Find where the given text appears and provide that cell's center as (X, Y) coordinate. 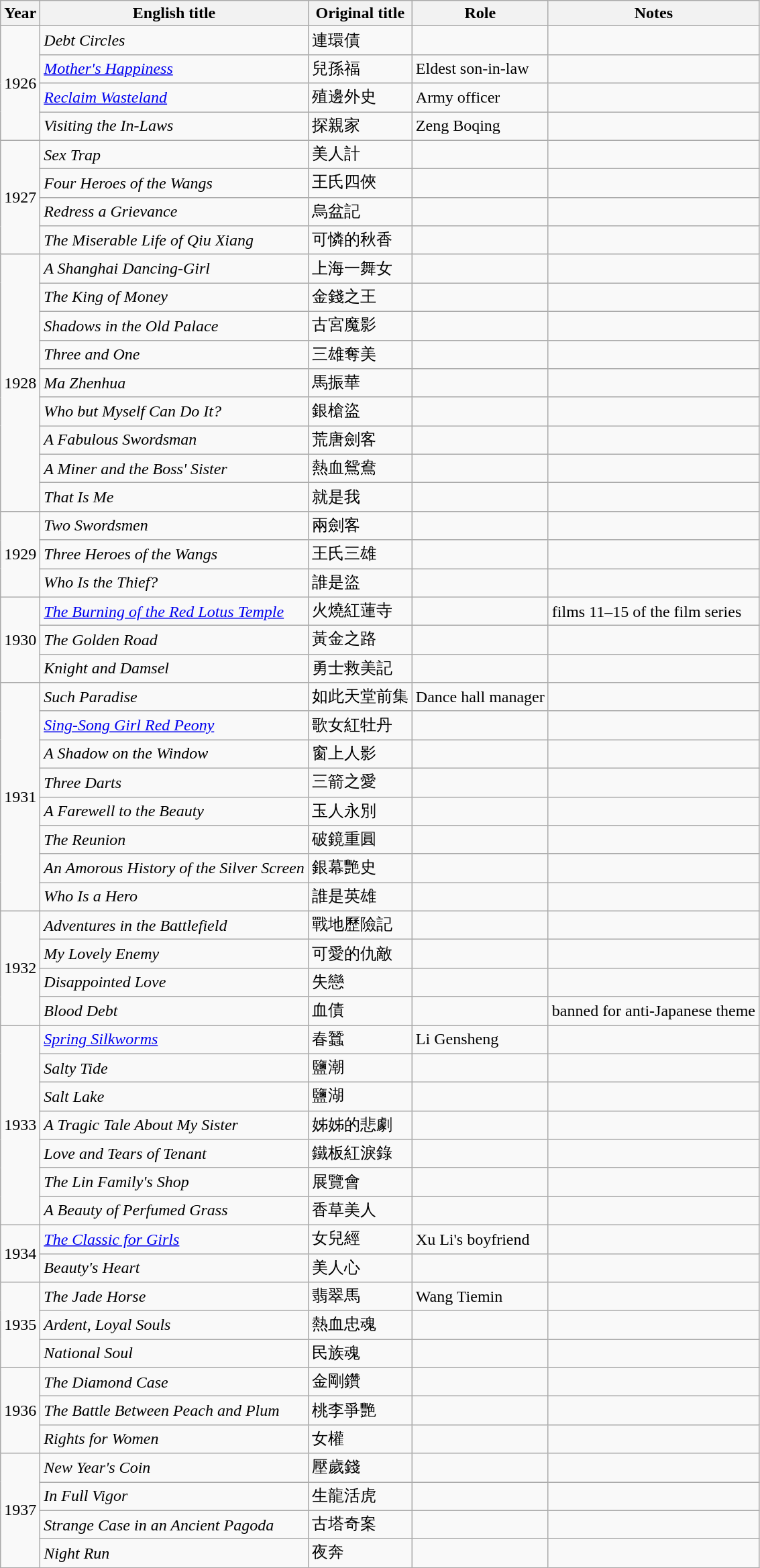
火燒紅蓮寺 (360, 612)
王氏三雄 (360, 554)
破鏡重圓 (360, 840)
Dance hall manager (480, 697)
The Battle Between Peach and Plum (174, 1411)
New Year's Coin (174, 1467)
Who but Myself Can Do It? (174, 412)
鹽潮 (360, 1068)
1934 (20, 1253)
1935 (20, 1325)
The Golden Road (174, 640)
就是我 (360, 498)
1936 (20, 1410)
姊姊的悲劇 (360, 1125)
1930 (20, 640)
Eldest son-in-law (480, 68)
窗上人影 (360, 754)
A Beauty of Perfumed Grass (174, 1211)
The Diamond Case (174, 1382)
Original title (360, 13)
My Lovely Enemy (174, 954)
桃李爭艷 (360, 1411)
Strange Case in an Ancient Pagoda (174, 1525)
The Reunion (174, 840)
Xu Li's boyfriend (480, 1239)
Shadows in the Old Palace (174, 326)
Li Gensheng (480, 1040)
1929 (20, 554)
Redress a Grievance (174, 212)
In Full Vigor (174, 1497)
Sing-Song Girl Red Peony (174, 726)
熱血忠魂 (360, 1325)
Salty Tide (174, 1068)
失戀 (360, 982)
1937 (20, 1510)
Debt Circles (174, 40)
1928 (20, 382)
Year (20, 13)
National Soul (174, 1353)
1932 (20, 968)
女兒經 (360, 1239)
A Tragic Tale About My Sister (174, 1125)
Zeng Boqing (480, 126)
Who Is a Hero (174, 897)
Adventures in the Battlefield (174, 926)
Visiting the In-Laws (174, 126)
民族魂 (360, 1353)
Night Run (174, 1553)
The King of Money (174, 298)
可愛的仇敵 (360, 954)
古宮魔影 (360, 326)
Knight and Damsel (174, 668)
Such Paradise (174, 697)
王氏四俠 (360, 184)
Two Swordsmen (174, 526)
A Shadow on the Window (174, 754)
Wang Tiemin (480, 1297)
Four Heroes of the Wangs (174, 184)
1933 (20, 1125)
The Lin Family's Shop (174, 1182)
Three Darts (174, 782)
A Shanghai Dancing-Girl (174, 268)
Notes (653, 13)
鐵板紅淚錄 (360, 1154)
三雄奪美 (360, 354)
The Classic for Girls (174, 1239)
Three Heroes of the Wangs (174, 554)
An Amorous History of the Silver Screen (174, 868)
1927 (20, 197)
銀幕艷史 (360, 868)
banned for anti-Japanese theme (653, 1011)
探親家 (360, 126)
兒孫福 (360, 68)
English title (174, 13)
That Is Me (174, 498)
戰地歷險記 (360, 926)
荒唐劍客 (360, 440)
Who Is the Thief? (174, 583)
The Burning of the Red Lotus Temple (174, 612)
翡翠馬 (360, 1297)
烏盆記 (360, 212)
Sex Trap (174, 154)
Role (480, 13)
展覽會 (360, 1182)
殖邊外史 (360, 98)
春蠶 (360, 1040)
如此天堂前集 (360, 697)
1931 (20, 797)
兩劍客 (360, 526)
誰是英雄 (360, 897)
The Jade Horse (174, 1297)
美人計 (360, 154)
誰是盜 (360, 583)
A Farewell to the Beauty (174, 811)
三箭之愛 (360, 782)
古塔奇案 (360, 1525)
美人心 (360, 1268)
女權 (360, 1439)
勇士救美記 (360, 668)
連環債 (360, 40)
上海一舞女 (360, 268)
Salt Lake (174, 1097)
Spring Silkworms (174, 1040)
馬振華 (360, 384)
Rights for Women (174, 1439)
Three and One (174, 354)
A Miner and the Boss' Sister (174, 468)
夜奔 (360, 1553)
銀槍盜 (360, 412)
血債 (360, 1011)
熱血鴛鴦 (360, 468)
A Fabulous Swordsman (174, 440)
歌女紅牡丹 (360, 726)
Blood Debt (174, 1011)
Reclaim Wasteland (174, 98)
壓歲錢 (360, 1467)
1926 (20, 83)
The Miserable Life of Qiu Xiang (174, 240)
金錢之王 (360, 298)
可憐的秋香 (360, 240)
香草美人 (360, 1211)
玉人永別 (360, 811)
鹽湖 (360, 1097)
黃金之路 (360, 640)
Army officer (480, 98)
films 11–15 of the film series (653, 612)
Disappointed Love (174, 982)
金剛鑽 (360, 1382)
Ma Zhenhua (174, 384)
Ardent, Loyal Souls (174, 1325)
生龍活虎 (360, 1497)
Love and Tears of Tenant (174, 1154)
Mother's Happiness (174, 68)
Beauty's Heart (174, 1268)
